Capture the cell that displays the provided text and extract its [x, y] central coordinate. 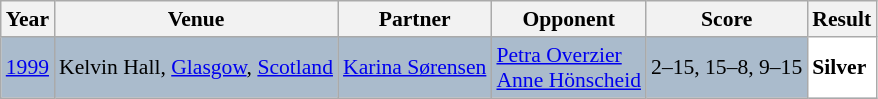
Silver [842, 68]
2–15, 15–8, 9–15 [726, 68]
Partner [414, 19]
Score [726, 19]
Year [28, 19]
Kelvin Hall, Glasgow, Scotland [196, 68]
Karina Sørensen [414, 68]
Venue [196, 19]
Result [842, 19]
Opponent [568, 19]
Petra Overzier Anne Hönscheid [568, 68]
1999 [28, 68]
